Provide the (X, Y) coordinate of the cell's center where the given text is located.  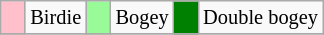
Bogey (142, 17)
Double bogey (260, 17)
Birdie (56, 17)
